Capture the cell that displays the provided text and extract its [X, Y] central coordinate. 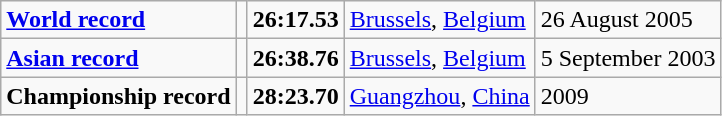
26:38.76 [296, 58]
5 September 2003 [628, 58]
Guangzhou, China [440, 96]
World record [118, 20]
28:23.70 [296, 96]
Championship record [118, 96]
26 August 2005 [628, 20]
Asian record [118, 58]
26:17.53 [296, 20]
2009 [628, 96]
